Locate the cell with the specified text and output its [X, Y] center coordinate. 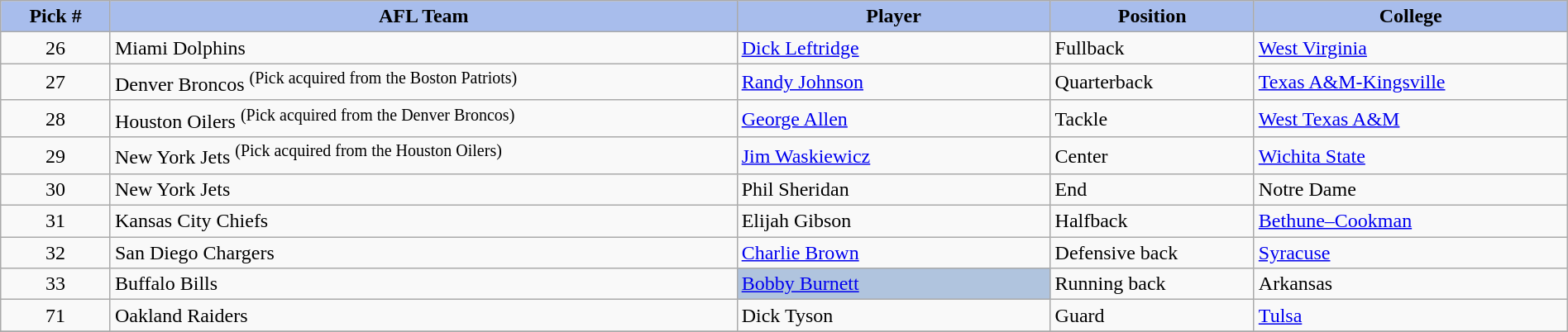
Fullback [1152, 48]
Tulsa [1411, 315]
End [1152, 190]
Center [1152, 155]
32 [56, 253]
Elijah Gibson [893, 221]
Randy Johnson [893, 83]
Buffalo Bills [423, 284]
AFL Team [423, 17]
College [1411, 17]
33 [56, 284]
Miami Dolphins [423, 48]
Texas A&M-Kingsville [1411, 83]
Bobby Burnett [893, 284]
Pick # [56, 17]
New York Jets [423, 190]
New York Jets (Pick acquired from the Houston Oilers) [423, 155]
Running back [1152, 284]
Jim Waskiewicz [893, 155]
Arkansas [1411, 284]
Dick Tyson [893, 315]
Charlie Brown [893, 253]
Guard [1152, 315]
Dick Leftridge [893, 48]
Bethune–Cookman [1411, 221]
Oakland Raiders [423, 315]
30 [56, 190]
Player [893, 17]
West Texas A&M [1411, 119]
Denver Broncos (Pick acquired from the Boston Patriots) [423, 83]
George Allen [893, 119]
Syracuse [1411, 253]
29 [56, 155]
71 [56, 315]
West Virginia [1411, 48]
27 [56, 83]
Position [1152, 17]
San Diego Chargers [423, 253]
Notre Dame [1411, 190]
Quarterback [1152, 83]
26 [56, 48]
Halfback [1152, 221]
Houston Oilers (Pick acquired from the Denver Broncos) [423, 119]
Defensive back [1152, 253]
Tackle [1152, 119]
Wichita State [1411, 155]
Kansas City Chiefs [423, 221]
28 [56, 119]
31 [56, 221]
Phil Sheridan [893, 190]
